Provide the (X, Y) coordinate of the cell's center where the given text is located.  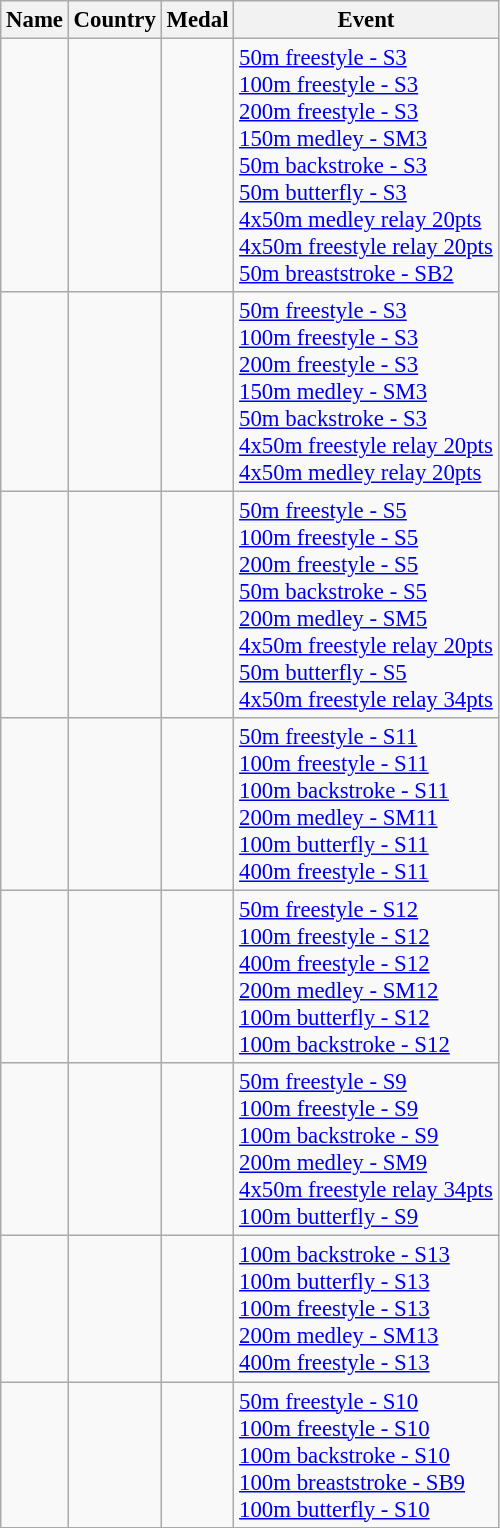
50m freestyle - S11 100m freestyle - S11100m backstroke - S11 200m medley - SM11100m butterfly - S11400m freestyle - S11 (366, 804)
100m backstroke - S13 100m butterfly - S13100m freestyle - S13 200m medley - SM13400m freestyle - S13 (366, 1309)
50m freestyle - S9 100m freestyle - S9100m backstroke - S9 200m medley - SM94x50m freestyle relay 34pts100m butterfly - S9 (366, 1150)
Event (366, 20)
50m freestyle - S3 100m freestyle - S3200m freestyle - S3 150m medley - SM350m backstroke - S3 4x50m freestyle relay 20pts 4x50m medley relay 20pts (366, 392)
Medal (198, 20)
50m freestyle - S10 100m freestyle - S10100m backstroke - S10 100m breaststroke - SB9100m butterfly - S10 (366, 1455)
50m freestyle - S12 100m freestyle - S12400m freestyle - S12 200m medley - SM12100m butterfly - S12100m backstroke - S12 (366, 978)
Name (35, 20)
Country (114, 20)
